From the cell containing the given text, extract its center point as [X, Y] coordinate. 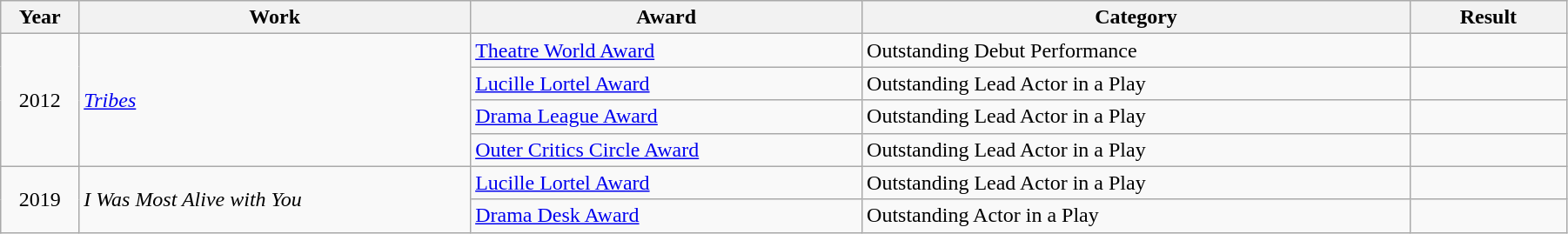
Theatre World Award [667, 50]
Category [1136, 17]
Result [1488, 17]
Outer Critics Circle Award [667, 150]
Drama Desk Award [667, 216]
2019 [40, 199]
Outstanding Debut Performance [1136, 50]
Work [275, 17]
I Was Most Alive with You [275, 199]
2012 [40, 100]
Tribes [275, 100]
Year [40, 17]
Outstanding Actor in a Play [1136, 216]
Award [667, 17]
Drama League Award [667, 117]
